Identify which cell holds the provided text, then report its [x, y] central coordinate. 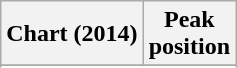
Chart (2014) [72, 34]
Peak position [189, 34]
